Provide the [X, Y] coordinate of the cell's center where the given text is located.  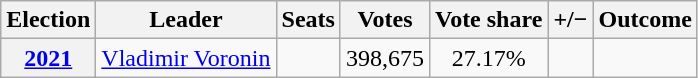
Outcome [645, 20]
+/− [570, 20]
Vladimir Voronin [186, 58]
Seats [308, 20]
Leader [186, 20]
Vote share [488, 20]
Votes [384, 20]
Election [48, 20]
2021 [48, 58]
27.17% [488, 58]
398,675 [384, 58]
